Return [X, Y] of the center of cell containing provided text 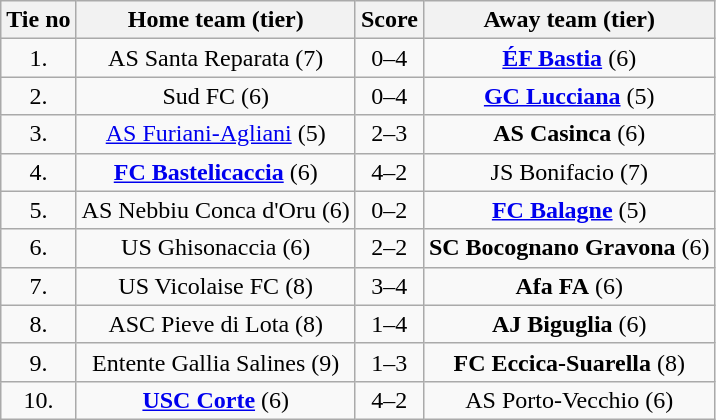
AS Furiani-Agliani (5) [216, 134]
2. [38, 96]
AS Porto-Vecchio (6) [569, 400]
1–4 [389, 324]
ÉF Bastia (6) [569, 58]
ASC Pieve di Lota (8) [216, 324]
AS Nebbiu Conca d'Oru (6) [216, 210]
FC Balagne (5) [569, 210]
3–4 [389, 286]
JS Bonifacio (7) [569, 172]
9. [38, 362]
0–2 [389, 210]
FC Bastelicaccia (6) [216, 172]
AS Casinca (6) [569, 134]
3. [38, 134]
Entente Gallia Salines (9) [216, 362]
2–3 [389, 134]
2–2 [389, 248]
5. [38, 210]
Home team (tier) [216, 20]
Score [389, 20]
7. [38, 286]
AJ Biguglia (6) [569, 324]
SC Bocognano Gravona (6) [569, 248]
AS Santa Reparata (7) [216, 58]
1–3 [389, 362]
10. [38, 400]
Sud FC (6) [216, 96]
US Ghisonaccia (6) [216, 248]
US Vicolaise FC (8) [216, 286]
6. [38, 248]
4. [38, 172]
1. [38, 58]
Afa FA (6) [569, 286]
USC Corte (6) [216, 400]
FC Eccica-Suarella (8) [569, 362]
Tie no [38, 20]
GC Lucciana (5) [569, 96]
8. [38, 324]
Away team (tier) [569, 20]
